Locate the cell with the specified text and output its [X, Y] center coordinate. 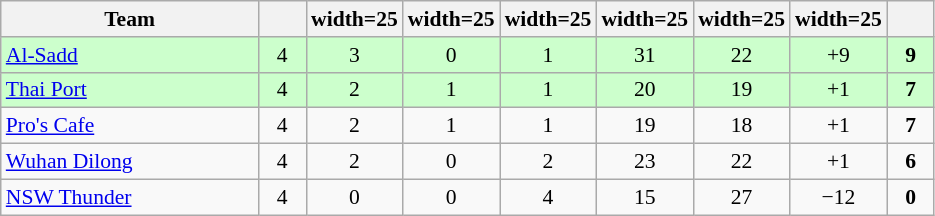
20 [644, 90]
6 [911, 162]
Al-Sadd [130, 55]
3 [354, 55]
NSW Thunder [130, 197]
18 [742, 126]
Wuhan Dilong [130, 162]
Pro's Cafe [130, 126]
31 [644, 55]
+9 [838, 55]
Thai Port [130, 90]
27 [742, 197]
Team [130, 19]
9 [911, 55]
15 [644, 197]
23 [644, 162]
−12 [838, 197]
